Identify which cell holds the provided text, then report its [x, y] central coordinate. 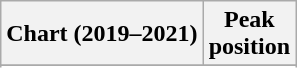
Chart (2019–2021) [102, 34]
Peakposition [249, 34]
